Return [X, Y] of the center of cell containing provided text 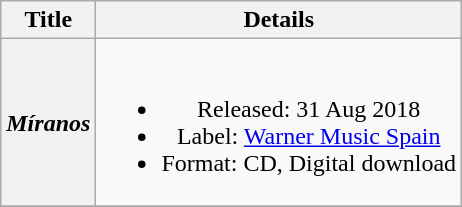
Released: 31 Aug 2018Label: Warner Music SpainFormat: CD, Digital download [279, 122]
Details [279, 20]
Míranos [48, 122]
Title [48, 20]
